Scan for the cell matching the given text and deliver its (X, Y) coordinate at center. 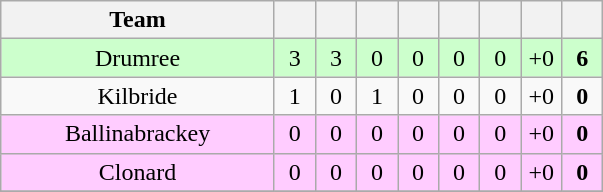
Team (138, 20)
6 (582, 58)
Clonard (138, 172)
Ballinabrackey (138, 134)
Kilbride (138, 96)
Drumree (138, 58)
